Find where the given text appears and provide that cell's center as [X, Y] coordinate. 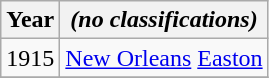
Year [30, 20]
1915 [30, 58]
(no classifications) [164, 20]
New Orleans Easton [164, 58]
